Determine the (X, Y) coordinate at the center of the cell enclosing the given text.  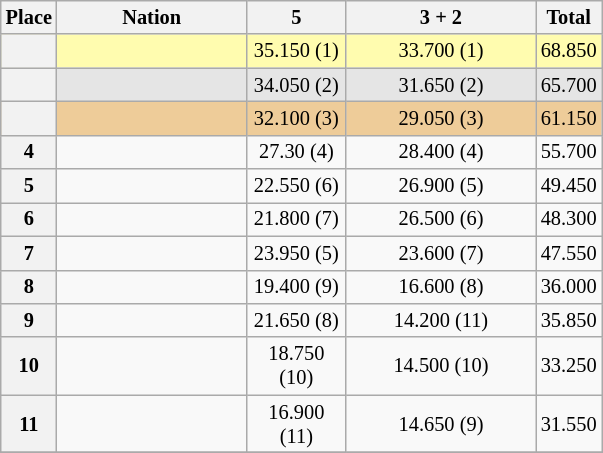
65.700 (569, 85)
19.400 (9) (296, 287)
10 (29, 366)
14.500 (10) (441, 366)
32.100 (3) (296, 118)
28.400 (4) (441, 152)
3 + 2 (441, 17)
18.750 (10) (296, 366)
14.200 (11) (441, 320)
55.700 (569, 152)
16.600 (8) (441, 287)
14.650 (9) (441, 424)
29.050 (3) (441, 118)
31.550 (569, 424)
22.550 (6) (296, 186)
8 (29, 287)
36.000 (569, 287)
26.900 (5) (441, 186)
68.850 (569, 51)
21.800 (7) (296, 219)
49.450 (569, 186)
26.500 (6) (441, 219)
11 (29, 424)
Nation (152, 17)
Place (29, 17)
4 (29, 152)
21.650 (8) (296, 320)
23.600 (7) (441, 253)
7 (29, 253)
33.700 (1) (441, 51)
27.30 (4) (296, 152)
33.250 (569, 366)
16.900 (11) (296, 424)
9 (29, 320)
61.150 (569, 118)
48.300 (569, 219)
23.950 (5) (296, 253)
6 (29, 219)
34.050 (2) (296, 85)
35.850 (569, 320)
47.550 (569, 253)
31.650 (2) (441, 85)
Total (569, 17)
35.150 (1) (296, 51)
